Scan for the cell matching the given text and deliver its [x, y] coordinate at center. 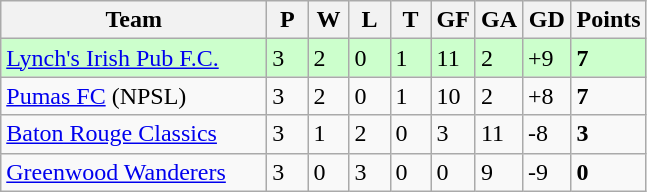
Greenwood Wanderers [134, 172]
W [328, 20]
Lynch's Irish Pub F.C. [134, 58]
+9 [548, 58]
GD [548, 20]
Baton Rouge Classics [134, 134]
-8 [548, 134]
T [410, 20]
GA [498, 20]
+8 [548, 96]
GF [453, 20]
Pumas FC (NPSL) [134, 96]
9 [498, 172]
10 [453, 96]
-9 [548, 172]
L [370, 20]
Team [134, 20]
Points [608, 20]
P [288, 20]
